Provide the (x, y) coordinate of the cell's center where the given text is located.  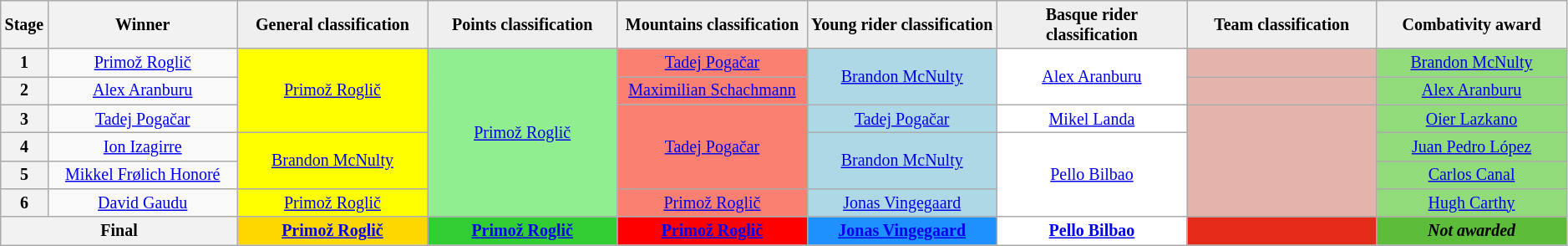
David Gaudu (142, 202)
Stage (24, 25)
5 (24, 174)
Points classification (523, 25)
General classification (332, 25)
Mikkel Frølich Honoré (142, 174)
2 (24, 90)
Hugh Carthy (1472, 202)
Mikel Landa (1091, 119)
Basque rider classification (1091, 25)
Oier Lazkano (1472, 119)
Maximilian Schachmann (712, 90)
6 (24, 202)
1 (24, 64)
3 (24, 119)
Mountains classification (712, 25)
Final (119, 231)
Carlos Canal (1472, 174)
Winner (142, 25)
Combativity award (1472, 25)
Juan Pedro López (1472, 147)
Ion Izagirre (142, 147)
4 (24, 147)
Team classification (1281, 25)
Young rider classification (902, 25)
Not awarded (1472, 231)
